Search for the cell housing the specified text and yield its (x, y) center coordinate. 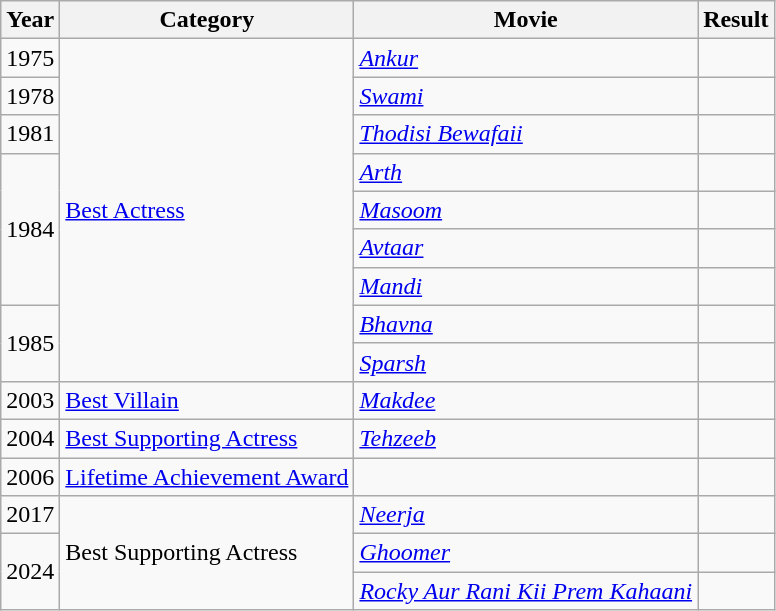
Masoom (526, 210)
2004 (30, 438)
Swami (526, 96)
Neerja (526, 515)
2017 (30, 515)
Result (736, 20)
Ghoomer (526, 553)
Sparsh (526, 362)
Rocky Aur Rani Kii Prem Kahaani (526, 591)
Makdee (526, 400)
1981 (30, 134)
Tehzeeb (526, 438)
2024 (30, 572)
Lifetime Achievement Award (207, 477)
Arth (526, 172)
1985 (30, 343)
Thodisi Bewafaii (526, 134)
1975 (30, 58)
Category (207, 20)
1978 (30, 96)
Avtaar (526, 248)
Bhavna (526, 324)
1984 (30, 229)
Best Actress (207, 210)
Ankur (526, 58)
2003 (30, 400)
Movie (526, 20)
Best Villain (207, 400)
Mandi (526, 286)
Year (30, 20)
2006 (30, 477)
